Identify which cell holds the provided text, then report its (X, Y) central coordinate. 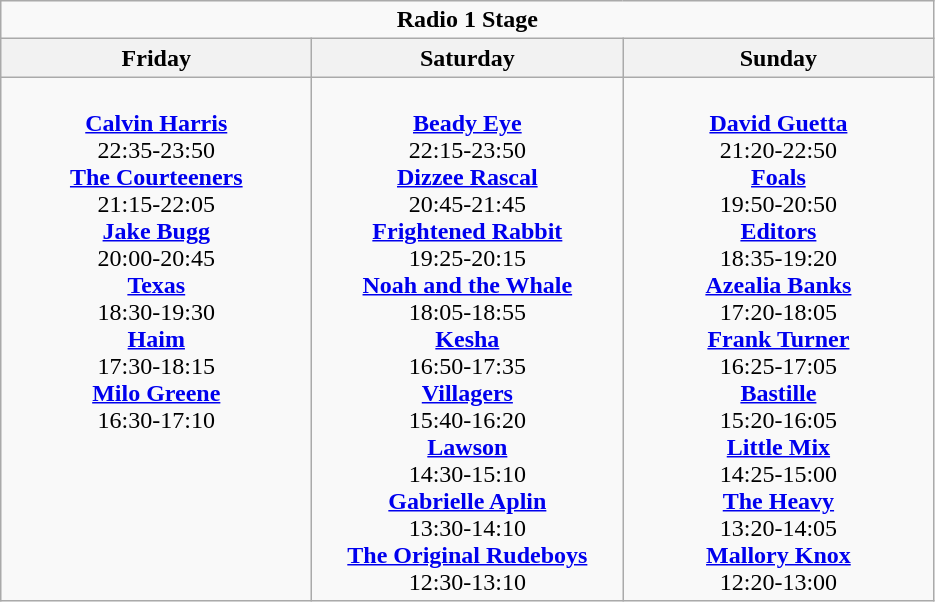
Friday (156, 58)
Calvin Harris 22:35-23:50 The Courteeners 21:15-22:05 Jake Bugg 20:00-20:45 Texas 18:30-19:30 Haim 17:30-18:15 Milo Greene 16:30-17:10 (156, 339)
Sunday (778, 58)
Radio 1 Stage (468, 20)
Saturday (468, 58)
